Determine the (X, Y) coordinate at the center of the cell enclosing the given text.  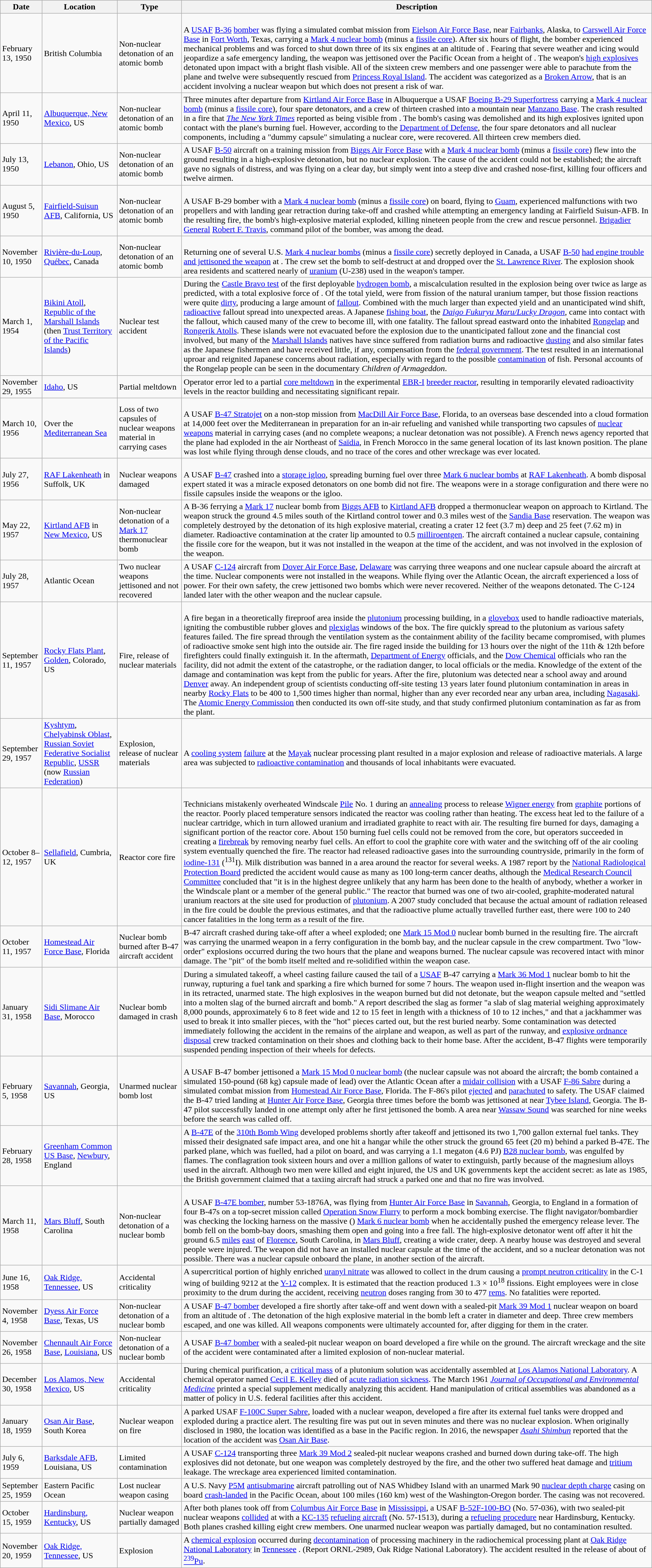
Lebanon, Ohio, US (80, 164)
Mars Bluff, South Carolina (80, 1225)
November 20, 1959 (21, 1551)
April 11, 1950 (21, 118)
September 11, 1957 (21, 660)
November 29, 1955 (21, 387)
Over the Mediterranean Sea (80, 428)
Date (21, 7)
Explosion, release of nuclear materials (149, 753)
November 26, 1958 (21, 1347)
Nuclear weapon partially damaged (149, 1517)
Los Alamos, New Mexico, US (80, 1384)
Dyess Air Force Base, Texas, US (80, 1315)
RAF Lakenheath in Suffolk, UK (80, 479)
Hardinsburg, Kentucky, US (80, 1517)
Reactor core fire (149, 857)
Greenham Common US Base, Newbury, England (80, 1155)
Homestead Air Force Base, Florida (80, 946)
February 5, 1958 (21, 1091)
February 28, 1958 (21, 1155)
Fire, release of nuclear materials (149, 660)
Partial meltdown (149, 387)
Lost nuclear weapon casing (149, 1490)
July 6, 1959 (21, 1462)
Rocky Flats Plant, Golden, Colorado, US (80, 660)
February 13, 1950 (21, 53)
Savannah, Georgia, US (80, 1091)
Sellafield, Cumbria, UK (80, 857)
November 10, 1950 (21, 256)
Explosion (149, 1551)
Loss of two capsules of nuclear weapons material in carrying cases (149, 428)
July 28, 1957 (21, 581)
Bikini Atoll, Republic of the Marshall Islands (then Trust Territory of the Pacific Islands) (80, 326)
July 13, 1950 (21, 164)
Nuclear weapons damaged (149, 479)
Chennault Air Force Base, Louisiana, US (80, 1347)
Type (149, 7)
Albuquerque, New Mexico, US (80, 118)
Kirtland AFB in New Mexico, US (80, 530)
Non-nuclear detonation of a Mark 17 thermonuclear bomb (149, 530)
British Columbia (80, 53)
Atlantic Ocean (80, 581)
Nuclear weapon on fire (149, 1426)
Fairfield-Suisun AFB, California, US (80, 210)
March 11, 1958 (21, 1225)
October 15, 1959 (21, 1517)
Kyshtym, Chelyabinsk Oblast, Russian Soviet Federative Socialist Republic, USSR (now Russian Federation) (80, 753)
September 25, 1959 (21, 1490)
Osan Air Base, South Korea (80, 1426)
Eastern Pacific Ocean (80, 1490)
March 1, 1954 (21, 326)
Limited contamination (149, 1462)
Location (80, 7)
Nuclear bomb damaged in crash (149, 1012)
September 29, 1957 (21, 753)
July 27, 1956 (21, 479)
Barksdale AFB, Louisiana, US (80, 1462)
Nuclear bomb burned after B-47 aircraft accident (149, 946)
October 11, 1957 (21, 946)
Nuclear test accident (149, 326)
January 31, 1958 (21, 1012)
Unarmed nuclear bomb lost (149, 1091)
December 30, 1958 (21, 1384)
June 16, 1958 (21, 1282)
Idaho, US (80, 387)
March 10, 1956 (21, 428)
Sidi Slimane Air Base, Morocco (80, 1012)
January 18, 1959 (21, 1426)
Two nuclear weapons jettisoned and not recovered (149, 581)
August 5, 1950 (21, 210)
May 22, 1957 (21, 530)
Description (417, 7)
October 8–12, 1957 (21, 857)
November 4, 1958 (21, 1315)
Rivière-du-Loup, Québec, Canada (80, 256)
